Return the (X, Y) coordinate for the center point of the cell that contains the specified text.  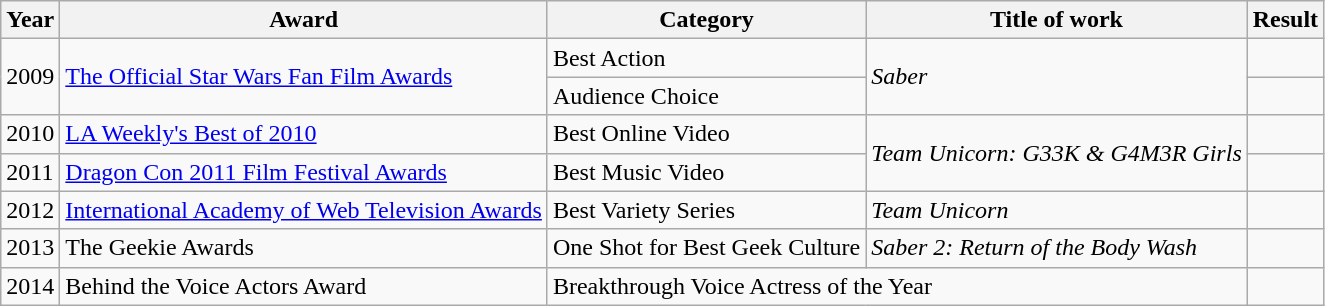
Best Music Video (706, 172)
Audience Choice (706, 96)
The Geekie Awards (304, 248)
2014 (30, 286)
Team Unicorn (1057, 210)
2012 (30, 210)
Best Online Video (706, 134)
Best Action (706, 58)
Category (706, 20)
Best Variety Series (706, 210)
Behind the Voice Actors Award (304, 286)
Year (30, 20)
Breakthrough Voice Actress of the Year (897, 286)
Result (1285, 20)
2009 (30, 77)
Award (304, 20)
International Academy of Web Television Awards (304, 210)
Saber (1057, 77)
2010 (30, 134)
2011 (30, 172)
LA Weekly's Best of 2010 (304, 134)
One Shot for Best Geek Culture (706, 248)
Team Unicorn: G33K & G4M3R Girls (1057, 153)
The Official Star Wars Fan Film Awards (304, 77)
Dragon Con 2011 Film Festival Awards (304, 172)
2013 (30, 248)
Saber 2: Return of the Body Wash (1057, 248)
Title of work (1057, 20)
